Extract the [x, y] coordinate from the center of the cell holding the provided text.  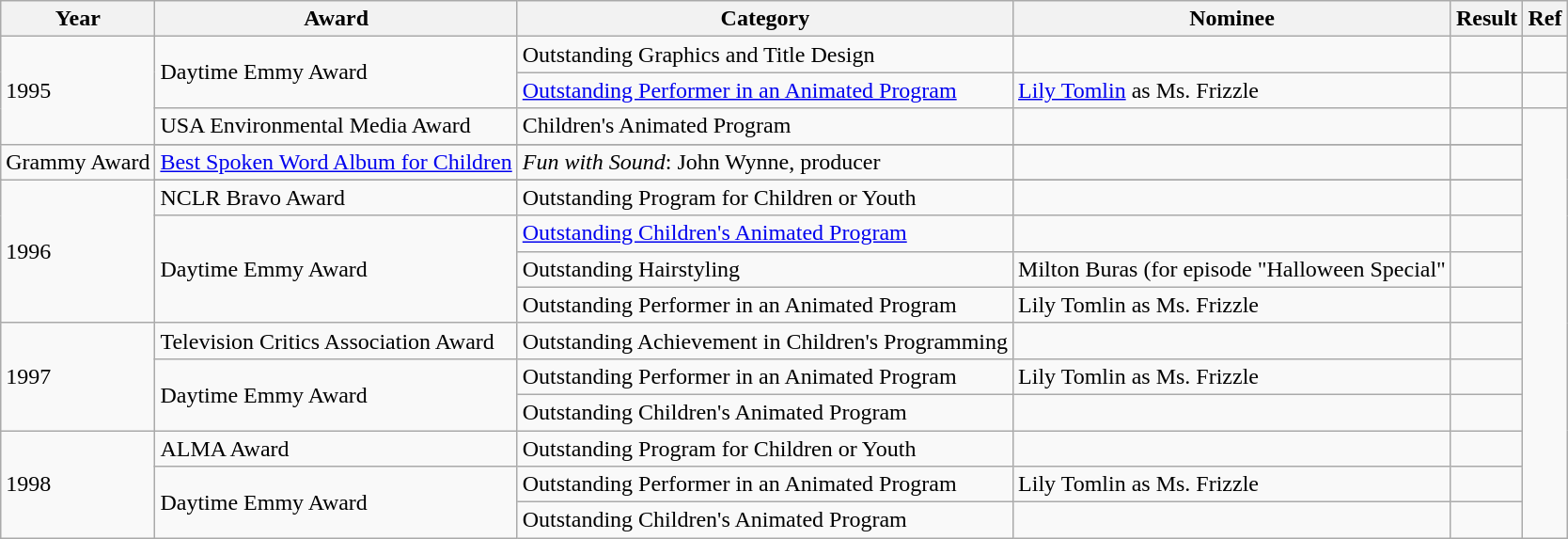
NCLR Bravo Award [337, 198]
Fun with Sound: John Wynne, producer [765, 162]
Best Spoken Word Album for Children [337, 162]
Television Critics Association Award [337, 341]
Outstanding Achievement in Children's Programming [765, 341]
Children's Animated Program [765, 126]
Award [337, 19]
1996 [78, 251]
Ref [1545, 19]
USA Environmental Media Award [337, 126]
Outstanding Graphics and Title Design [765, 55]
1995 [78, 90]
1998 [78, 484]
Outstanding Hairstyling [765, 269]
Result [1486, 19]
1997 [78, 376]
Category [765, 19]
Milton Buras (for episode "Halloween Special" [1232, 269]
Grammy Award [78, 162]
Year [78, 19]
Nominee [1232, 19]
ALMA Award [337, 449]
